Locate the cell with the specified text and output its (X, Y) center coordinate. 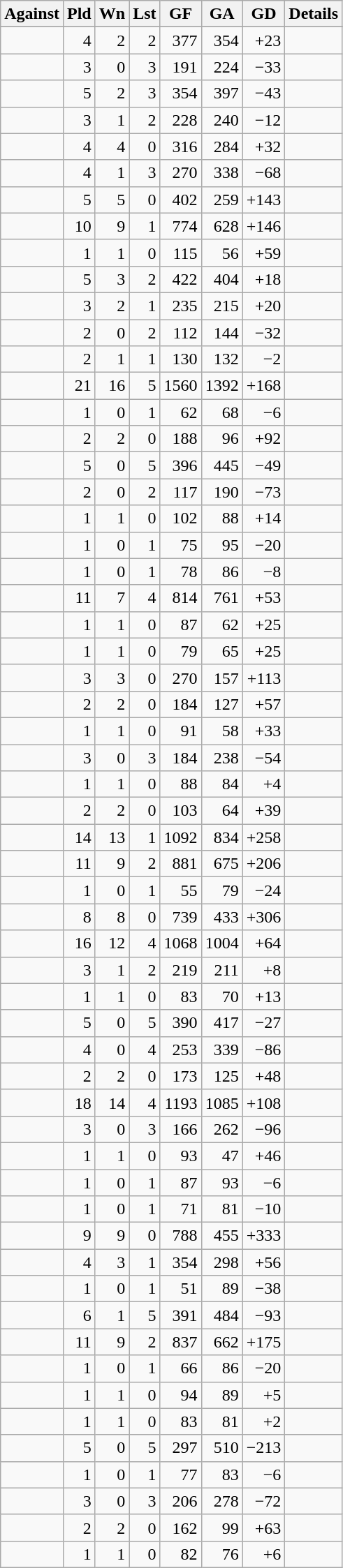
157 (222, 678)
+32 (264, 147)
191 (180, 67)
235 (180, 306)
125 (222, 1076)
103 (180, 811)
55 (180, 890)
102 (180, 518)
12 (112, 943)
433 (222, 917)
739 (180, 917)
+206 (264, 864)
+4 (264, 784)
+33 (264, 731)
−8 (264, 572)
7 (112, 598)
190 (222, 492)
13 (112, 837)
814 (180, 598)
+46 (264, 1156)
132 (222, 359)
338 (222, 173)
1193 (180, 1103)
Wn (112, 14)
215 (222, 306)
−38 (264, 1289)
71 (180, 1209)
219 (180, 970)
+6 (264, 1554)
211 (222, 970)
75 (180, 545)
95 (222, 545)
−12 (264, 120)
64 (222, 811)
628 (222, 226)
82 (180, 1554)
262 (222, 1129)
238 (222, 757)
−33 (264, 67)
391 (180, 1315)
−68 (264, 173)
66 (180, 1368)
56 (222, 253)
−2 (264, 359)
−96 (264, 1129)
390 (180, 1023)
+39 (264, 811)
455 (222, 1236)
228 (180, 120)
402 (180, 200)
130 (180, 359)
+113 (264, 678)
+23 (264, 40)
−43 (264, 94)
+13 (264, 996)
18 (79, 1103)
51 (180, 1289)
422 (180, 279)
127 (222, 704)
−32 (264, 333)
662 (222, 1342)
788 (180, 1236)
1004 (222, 943)
47 (222, 1156)
+2 (264, 1421)
240 (222, 120)
761 (222, 598)
+59 (264, 253)
404 (222, 279)
1068 (180, 943)
70 (222, 996)
+63 (264, 1528)
112 (180, 333)
91 (180, 731)
+18 (264, 279)
284 (222, 147)
259 (222, 200)
Against (32, 14)
6 (79, 1315)
1092 (180, 837)
−10 (264, 1209)
297 (180, 1448)
−24 (264, 890)
1560 (180, 386)
Pld (79, 14)
99 (222, 1528)
377 (180, 40)
+146 (264, 226)
58 (222, 731)
84 (222, 784)
881 (180, 864)
−93 (264, 1315)
−213 (264, 1448)
−86 (264, 1050)
Details (314, 14)
−72 (264, 1501)
+48 (264, 1076)
76 (222, 1554)
316 (180, 147)
224 (222, 67)
510 (222, 1448)
10 (79, 226)
837 (180, 1342)
65 (222, 651)
675 (222, 864)
188 (180, 439)
253 (180, 1050)
GD (264, 14)
774 (180, 226)
166 (180, 1129)
−54 (264, 757)
68 (222, 412)
1392 (222, 386)
−27 (264, 1023)
117 (180, 492)
+53 (264, 598)
+57 (264, 704)
94 (180, 1395)
+14 (264, 518)
162 (180, 1528)
+92 (264, 439)
+175 (264, 1342)
484 (222, 1315)
144 (222, 333)
278 (222, 1501)
Lst (145, 14)
GA (222, 14)
445 (222, 465)
GF (180, 14)
+258 (264, 837)
−49 (264, 465)
1085 (222, 1103)
+306 (264, 917)
+64 (264, 943)
+5 (264, 1395)
−73 (264, 492)
206 (180, 1501)
417 (222, 1023)
+108 (264, 1103)
834 (222, 837)
78 (180, 572)
173 (180, 1076)
+333 (264, 1236)
21 (79, 386)
96 (222, 439)
115 (180, 253)
396 (180, 465)
+56 (264, 1262)
+143 (264, 200)
77 (180, 1474)
+168 (264, 386)
397 (222, 94)
298 (222, 1262)
+20 (264, 306)
+8 (264, 970)
339 (222, 1050)
